Find where the given text appears and provide that cell's center as [x, y] coordinate. 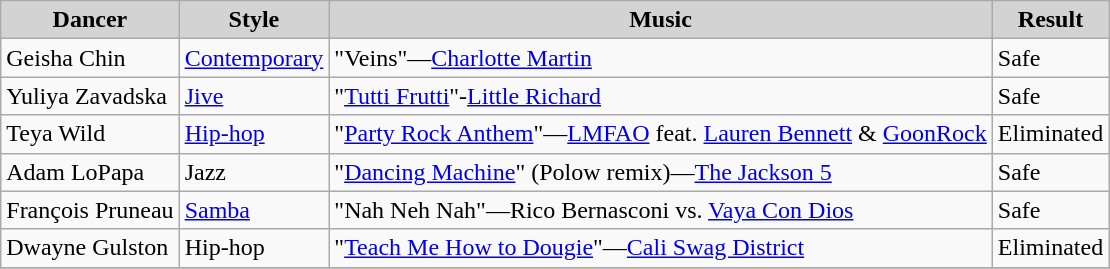
"Dancing Machine" (Polow remix)—The Jackson 5 [660, 172]
Adam LoPapa [90, 172]
"Party Rock Anthem"—LMFAO feat. Lauren Bennett & GoonRock [660, 134]
François Pruneau [90, 210]
Dancer [90, 20]
Music [660, 20]
Yuliya Zavadska [90, 96]
Jazz [254, 172]
Result [1050, 20]
Style [254, 20]
"Veins"—Charlotte Martin [660, 58]
Jive [254, 96]
"Teach Me How to Dougie"—Cali Swag District [660, 248]
Samba [254, 210]
Dwayne Gulston [90, 248]
"Nah Neh Nah"—Rico Bernasconi vs. Vaya Con Dios [660, 210]
"Tutti Frutti"-Little Richard [660, 96]
Geisha Chin [90, 58]
Teya Wild [90, 134]
Contemporary [254, 58]
